Extract the (X, Y) coordinate from the center of the cell holding the provided text.  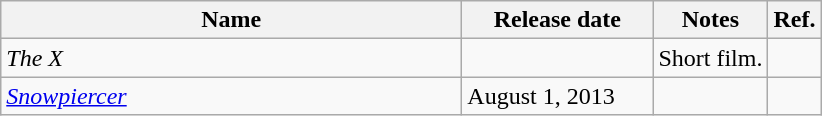
Ref. (794, 20)
Name (232, 20)
August 1, 2013 (558, 96)
The X (232, 58)
Notes (710, 20)
Release date (558, 20)
Snowpiercer (232, 96)
Short film. (710, 58)
